Scan for the cell matching the given text and deliver its [X, Y] coordinate at center. 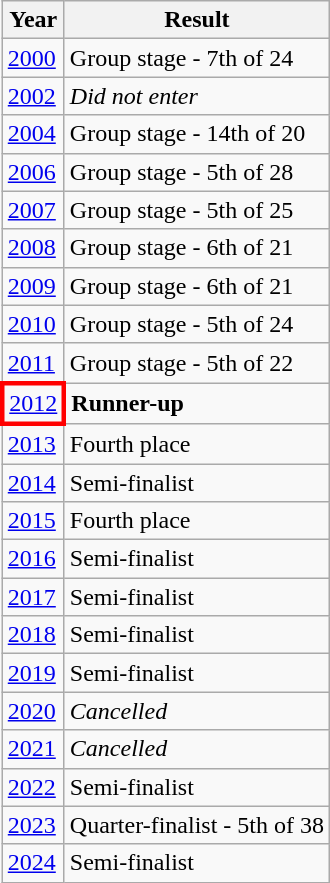
2017 [33, 597]
2024 [33, 863]
2018 [33, 635]
2011 [33, 363]
Group stage - 5th of 22 [196, 363]
Group stage - 7th of 24 [196, 58]
Year [33, 20]
2007 [33, 210]
2021 [33, 749]
2002 [33, 96]
2016 [33, 559]
2014 [33, 483]
Group stage - 5th of 24 [196, 324]
2015 [33, 521]
Runner-up [196, 404]
2010 [33, 324]
2019 [33, 673]
Group stage - 14th of 20 [196, 134]
Did not enter [196, 96]
2012 [33, 404]
2023 [33, 825]
2009 [33, 286]
2000 [33, 58]
2020 [33, 711]
2004 [33, 134]
Group stage - 5th of 25 [196, 210]
2008 [33, 248]
2022 [33, 787]
Group stage - 5th of 28 [196, 172]
2013 [33, 444]
2006 [33, 172]
Quarter-finalist - 5th of 38 [196, 825]
Result [196, 20]
